From the cell containing the given text, extract its center point as [X, Y] coordinate. 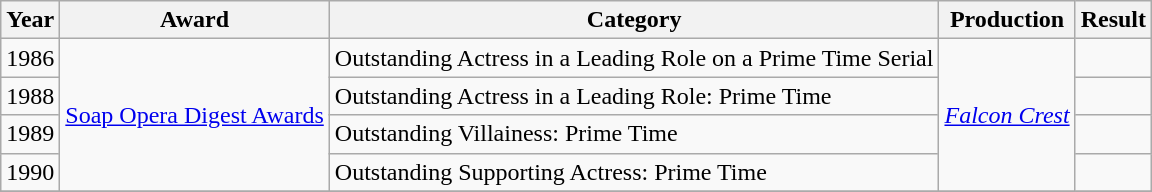
Category [634, 20]
Award [194, 20]
Result [1113, 20]
Outstanding Villainess: Prime Time [634, 134]
Falcon Crest [1007, 115]
Outstanding Supporting Actress: Prime Time [634, 172]
1990 [30, 172]
Outstanding Actress in a Leading Role: Prime Time [634, 96]
Soap Opera Digest Awards [194, 115]
1988 [30, 96]
Outstanding Actress in a Leading Role on a Prime Time Serial [634, 58]
1989 [30, 134]
Production [1007, 20]
Year [30, 20]
1986 [30, 58]
